Return the [x, y] coordinate for the center point of the cell that contains the specified text.  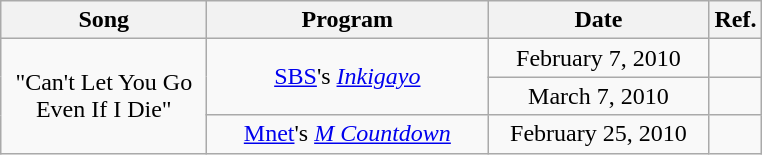
Date [598, 20]
February 7, 2010 [598, 58]
February 25, 2010 [598, 134]
Mnet's M Countdown [348, 134]
"Can't Let You Go Even If I Die" [104, 96]
March 7, 2010 [598, 96]
Program [348, 20]
Song [104, 20]
SBS's Inkigayo [348, 77]
Ref. [736, 20]
